For the text-containing cell, return its midpoint in (x, y) coordinate format. 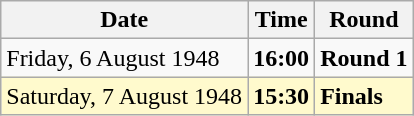
Round 1 (364, 58)
Round (364, 20)
16:00 (282, 58)
Finals (364, 96)
15:30 (282, 96)
Time (282, 20)
Friday, 6 August 1948 (124, 58)
Saturday, 7 August 1948 (124, 96)
Date (124, 20)
